Determine the (x, y) coordinate at the center of the cell enclosing the given text.  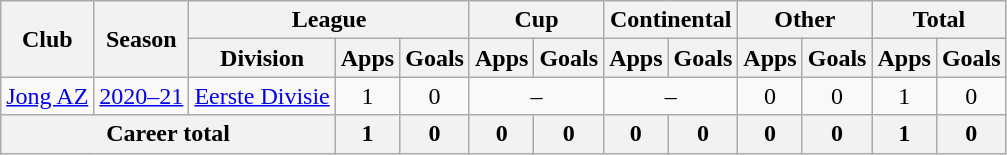
Season (142, 39)
League (330, 20)
2020–21 (142, 96)
Continental (671, 20)
Total (939, 20)
Eerste Divisie (262, 96)
Division (262, 58)
Career total (168, 134)
Club (48, 39)
Other (805, 20)
Jong AZ (48, 96)
Cup (536, 20)
